Locate the cell with the specified text and output its (X, Y) center coordinate. 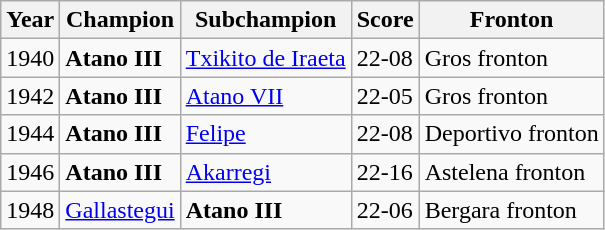
Deportivo fronton (512, 134)
22-06 (385, 210)
Score (385, 20)
Champion (120, 20)
1940 (30, 58)
Atano VII (266, 96)
1942 (30, 96)
Felipe (266, 134)
1946 (30, 172)
22-16 (385, 172)
Gallastegui (120, 210)
Subchampion (266, 20)
22-05 (385, 96)
Txikito de Iraeta (266, 58)
Fronton (512, 20)
Year (30, 20)
Astelena fronton (512, 172)
1944 (30, 134)
Bergara fronton (512, 210)
Akarregi (266, 172)
1948 (30, 210)
